Capture the cell that displays the provided text and extract its (X, Y) central coordinate. 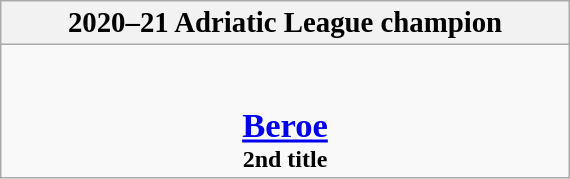
Beroe 2nd title (284, 112)
2020–21 Adriatic League champion (284, 23)
